Pinpoint the cell where the given text exists, returning its (X, Y) midpoint coordinate. 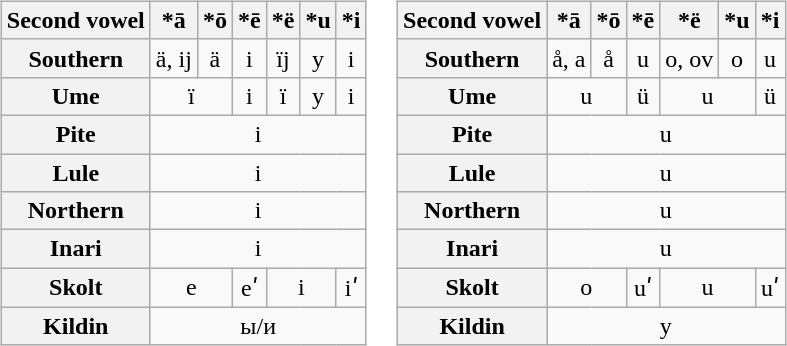
ïj (283, 58)
ä (214, 58)
ы/и (258, 326)
å (608, 58)
у (666, 326)
e (191, 288)
ä, ij (174, 58)
iʹ (351, 288)
o, ov (690, 58)
eʹ (249, 288)
å, a (569, 58)
